Identify which cell holds the provided text, then report its [x, y] central coordinate. 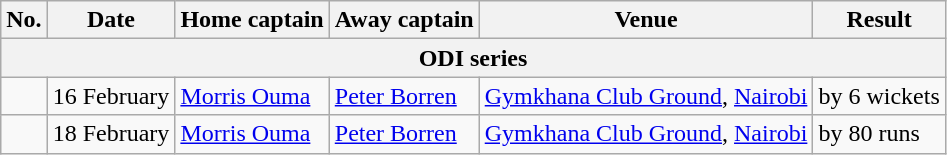
Home captain [252, 20]
18 February [111, 134]
ODI series [474, 58]
Away captain [404, 20]
Venue [646, 20]
Result [879, 20]
by 6 wickets [879, 96]
Date [111, 20]
by 80 runs [879, 134]
No. [24, 20]
16 February [111, 96]
